Pinpoint the cell where the given text exists, returning its [X, Y] midpoint coordinate. 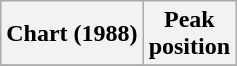
Chart (1988) [72, 34]
Peakposition [189, 34]
